Capture the cell that displays the provided text and extract its (X, Y) central coordinate. 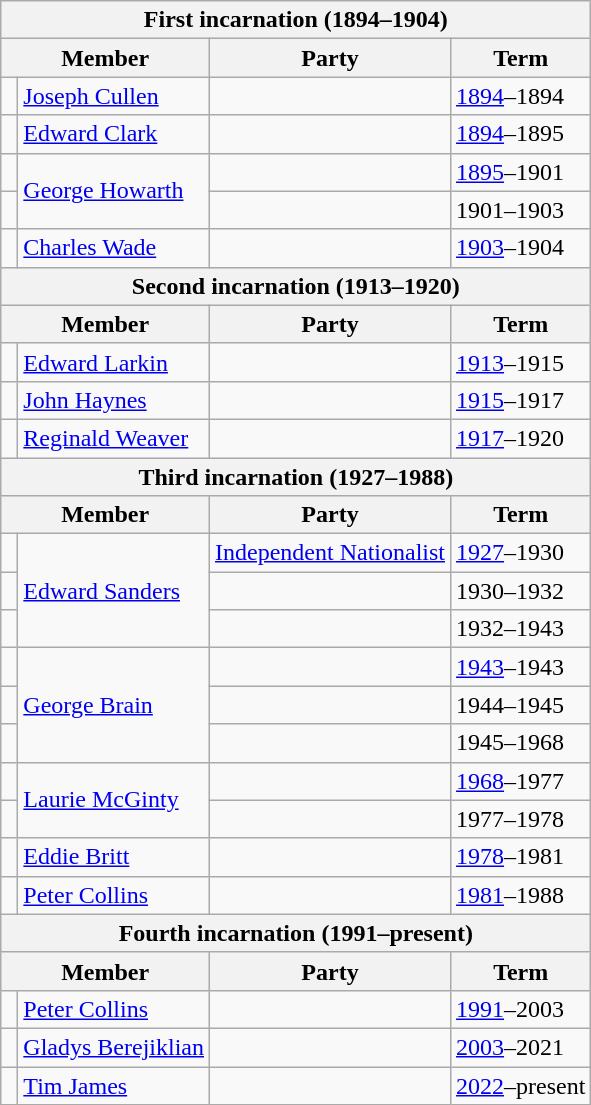
1968–1977 (521, 781)
Second incarnation (1913–1920) (296, 286)
2022–present (521, 1085)
John Haynes (114, 400)
Third incarnation (1927–1988) (296, 477)
1977–1978 (521, 819)
Charles Wade (114, 248)
1895–1901 (521, 172)
1991–2003 (521, 1009)
Eddie Britt (114, 857)
1894–1894 (521, 96)
Edward Sanders (114, 591)
Edward Clark (114, 134)
1981–1988 (521, 895)
1943–1943 (521, 667)
Gladys Berejiklian (114, 1047)
1944–1945 (521, 705)
1903–1904 (521, 248)
Fourth incarnation (1991–present) (296, 933)
1913–1915 (521, 362)
Edward Larkin (114, 362)
1894–1895 (521, 134)
1917–1920 (521, 438)
Independent Nationalist (330, 553)
1932–1943 (521, 629)
George Brain (114, 705)
Reginald Weaver (114, 438)
1927–1930 (521, 553)
1915–1917 (521, 400)
1945–1968 (521, 743)
1901–1903 (521, 210)
Joseph Cullen (114, 96)
Laurie McGinty (114, 800)
George Howarth (114, 191)
1930–1932 (521, 591)
1978–1981 (521, 857)
2003–2021 (521, 1047)
First incarnation (1894–1904) (296, 20)
Tim James (114, 1085)
